Detect which cell encompasses the target text, then output its (x, y) center coordinate. 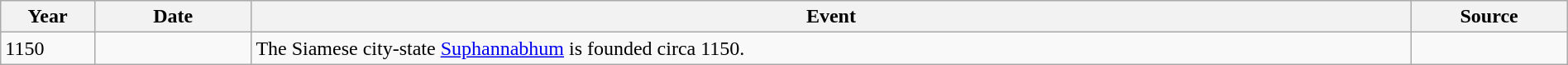
Year (48, 17)
The Siamese city-state Suphannabhum is founded circa 1150. (831, 48)
Date (172, 17)
Source (1489, 17)
Event (831, 17)
1150 (48, 48)
